Pinpoint the cell where the given text exists, returning its (X, Y) midpoint coordinate. 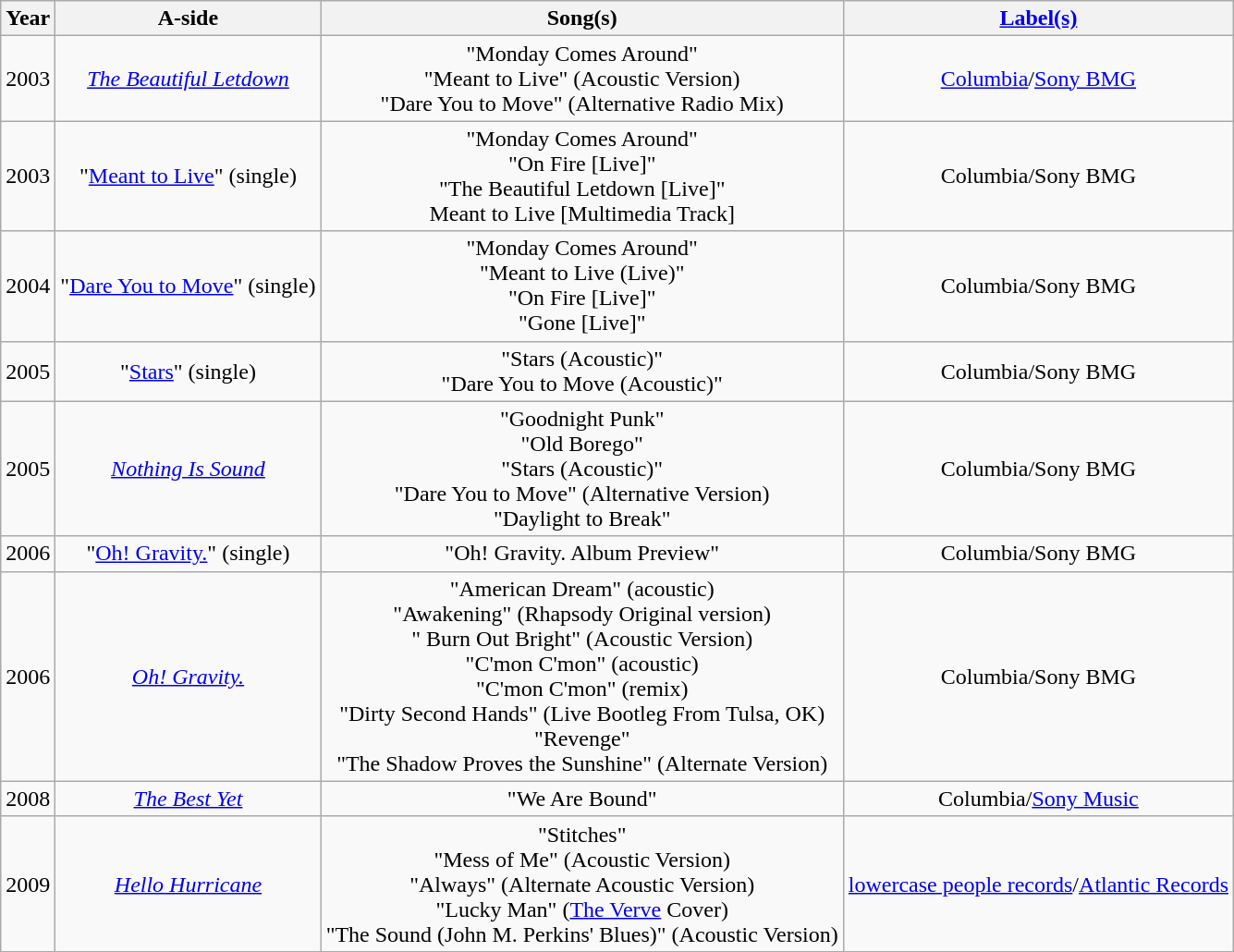
"Stars" (single) (189, 372)
Year (28, 18)
"Monday Comes Around" "Meant to Live (Live)" "On Fire [Live]" "Gone [Live]" (582, 287)
2009 (28, 884)
Hello Hurricane (189, 884)
Song(s) (582, 18)
"Stars (Acoustic)" "Dare You to Move (Acoustic)" (582, 372)
"Meant to Live" (single) (189, 176)
"Oh! Gravity." (single) (189, 554)
lowercase people records/Atlantic Records (1038, 884)
Label(s) (1038, 18)
The Beautiful Letdown (189, 79)
"We Are Bound" (582, 799)
Columbia/Sony Music (1038, 799)
"Dare You to Move" (single) (189, 287)
"Goodnight Punk" "Old Borego" "Stars (Acoustic)" "Dare You to Move" (Alternative Version) "Daylight to Break" (582, 469)
2004 (28, 287)
2008 (28, 799)
"Monday Comes Around" "Meant to Live" (Acoustic Version) "Dare You to Move" (Alternative Radio Mix) (582, 79)
Oh! Gravity. (189, 677)
A-side (189, 18)
The Best Yet (189, 799)
"Monday Comes Around" "On Fire [Live]" "The Beautiful Letdown [Live]" Meant to Live [Multimedia Track] (582, 176)
Nothing Is Sound (189, 469)
"Oh! Gravity. Album Preview" (582, 554)
